Identify which cell holds the provided text, then report its (X, Y) central coordinate. 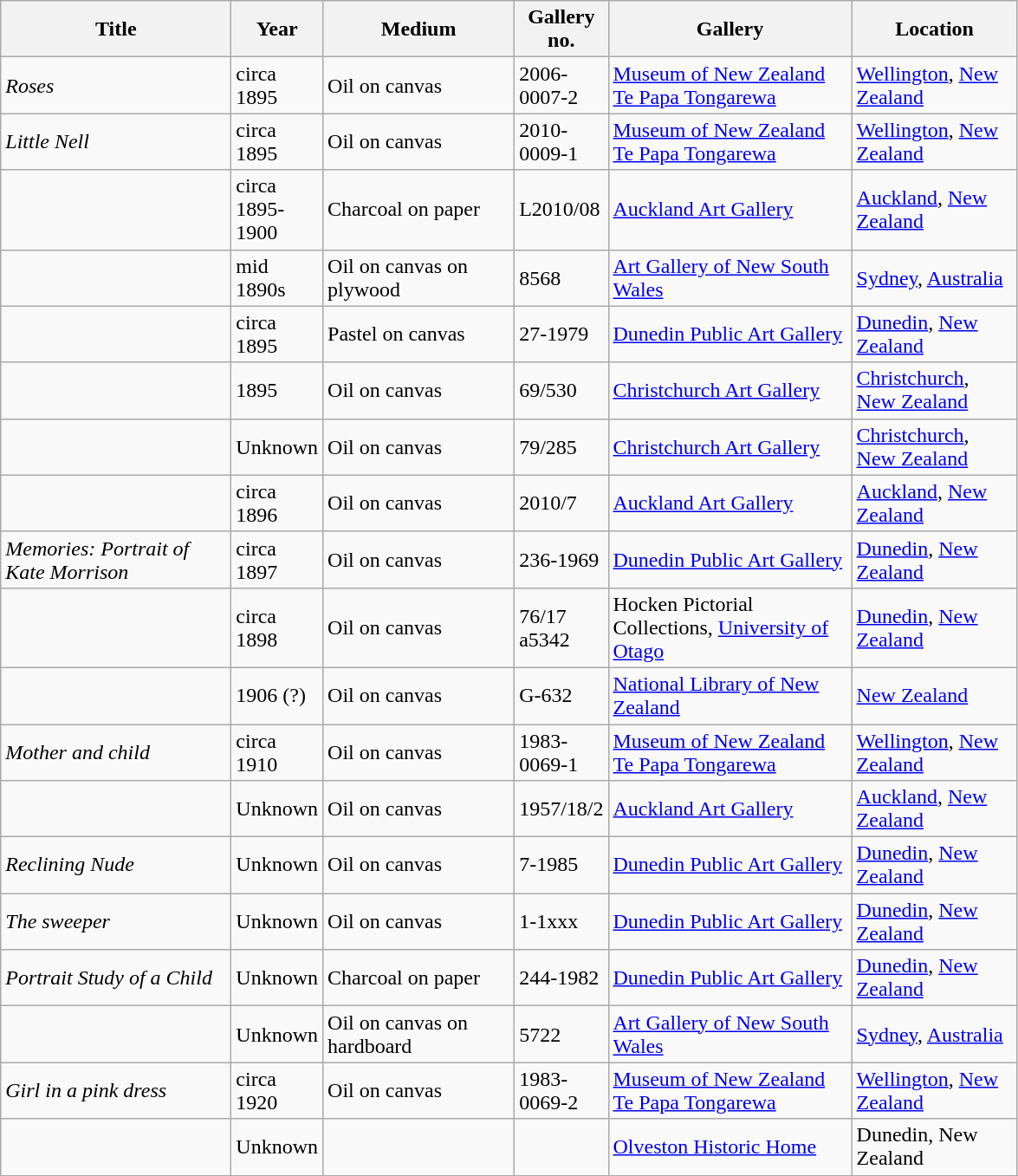
Medium (419, 29)
2010/7 (561, 503)
Oil on canvas on hardboard (419, 1035)
L2010/08 (561, 210)
Gallery (729, 29)
Mother and child (116, 752)
circa 1898 (277, 627)
69/530 (561, 390)
Pastel on canvas (419, 335)
1906 (?) (277, 695)
circa 1897 (277, 560)
8568 (561, 277)
236-1969 (561, 560)
National Library of New Zealand (729, 695)
Oil on canvas on plywood (419, 277)
7-1985 (561, 865)
1-1xxx (561, 922)
27-1979 (561, 335)
1983-0069-2 (561, 1090)
mid 1890s (277, 277)
Olveston Historic Home (729, 1147)
Gallery no. (561, 29)
2010-0009-1 (561, 142)
2006-0007-2 (561, 85)
79/285 (561, 447)
76/17 a5342 (561, 627)
Roses (116, 85)
5722 (561, 1035)
Year (277, 29)
Hocken Pictorial Collections, University of Otago (729, 627)
Girl in a pink dress (116, 1090)
1957/18/2 (561, 809)
Portrait Study of a Child (116, 978)
New Zealand (934, 695)
circa 1920 (277, 1090)
circa 1895-1900 (277, 210)
1983-0069-1 (561, 752)
Title (116, 29)
Reclining Nude (116, 865)
1895 (277, 390)
Little Nell (116, 142)
244-1982 (561, 978)
Location (934, 29)
The sweeper (116, 922)
circa 1910 (277, 752)
Memories: Portrait of Kate Morrison (116, 560)
G-632 (561, 695)
circa 1896 (277, 503)
